Output the (x, y) coordinate of the center of the cell containing the given text.  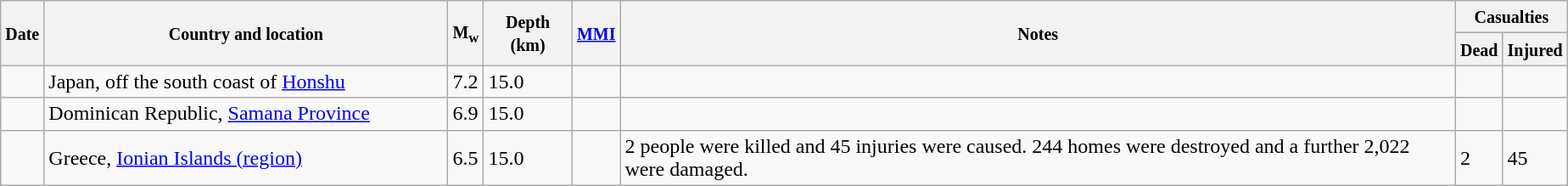
Mw (466, 33)
Japan, off the south coast of Honshu (246, 82)
Dominican Republic, Samana Province (246, 114)
MMI (596, 33)
Date (22, 33)
6.9 (466, 114)
2 (1479, 158)
Dead (1479, 49)
Casualties (1511, 17)
2 people were killed and 45 injuries were caused. 244 homes were destroyed and a further 2,022 were damaged. (1038, 158)
Country and location (246, 33)
7.2 (466, 82)
Notes (1038, 33)
45 (1535, 158)
Injured (1535, 49)
Greece, Ionian Islands (region) (246, 158)
6.5 (466, 158)
Depth (km) (528, 33)
